For the text-containing cell, return its midpoint in (x, y) coordinate format. 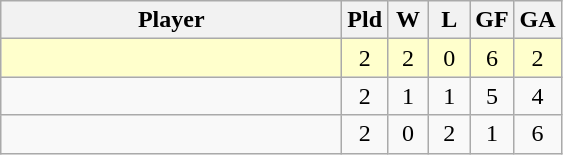
Player (172, 20)
GF (492, 20)
4 (538, 96)
5 (492, 96)
L (450, 20)
W (408, 20)
GA (538, 20)
Pld (365, 20)
